Output the [X, Y] coordinate of the center of the cell containing the given text.  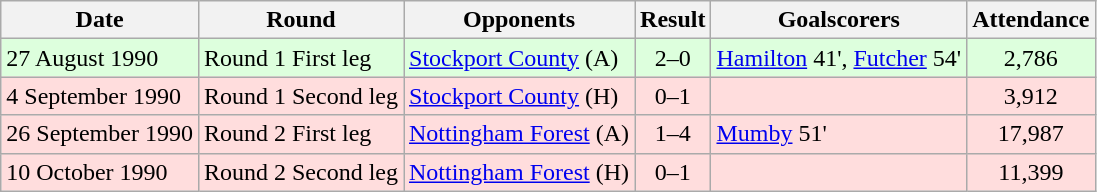
Round 1 First leg [300, 58]
27 August 1990 [100, 58]
11,399 [1031, 172]
10 October 1990 [100, 172]
1–4 [673, 134]
Stockport County (A) [520, 58]
Opponents [520, 20]
Round 2 Second leg [300, 172]
Stockport County (H) [520, 96]
Round 1 Second leg [300, 96]
Date [100, 20]
3,912 [1031, 96]
Nottingham Forest (H) [520, 172]
2,786 [1031, 58]
2–0 [673, 58]
Goalscorers [839, 20]
Mumby 51' [839, 134]
17,987 [1031, 134]
Nottingham Forest (A) [520, 134]
Hamilton 41', Futcher 54' [839, 58]
4 September 1990 [100, 96]
Round [300, 20]
Result [673, 20]
26 September 1990 [100, 134]
Round 2 First leg [300, 134]
Attendance [1031, 20]
